Scan for the cell matching the given text and deliver its [X, Y] coordinate at center. 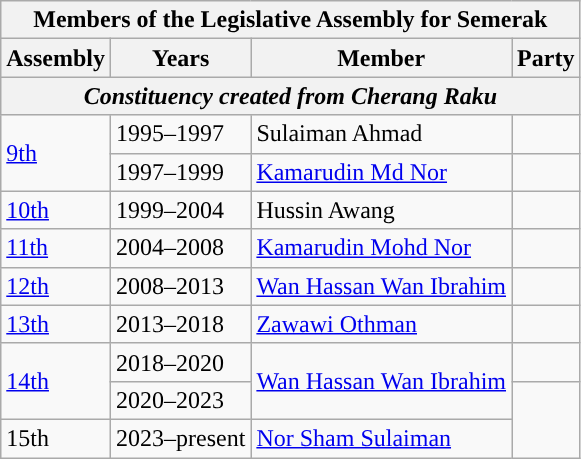
Member [382, 58]
10th [56, 210]
Assembly [56, 58]
13th [56, 324]
Kamarudin Mohd Nor [382, 248]
1997–1999 [180, 172]
2018–2020 [180, 362]
Party [546, 58]
Years [180, 58]
2023–present [180, 438]
2004–2008 [180, 248]
Constituency created from Cherang Raku [290, 96]
14th [56, 381]
2020–2023 [180, 400]
Sulaiman Ahmad [382, 134]
2013–2018 [180, 324]
2008–2013 [180, 286]
1995–1997 [180, 134]
12th [56, 286]
15th [56, 438]
Kamarudin Md Nor [382, 172]
Members of the Legislative Assembly for Semerak [290, 20]
9th [56, 153]
1999–2004 [180, 210]
Nor Sham Sulaiman [382, 438]
Hussin Awang [382, 210]
11th [56, 248]
Zawawi Othman [382, 324]
